Output the [x, y] coordinate of the center of the cell containing the given text.  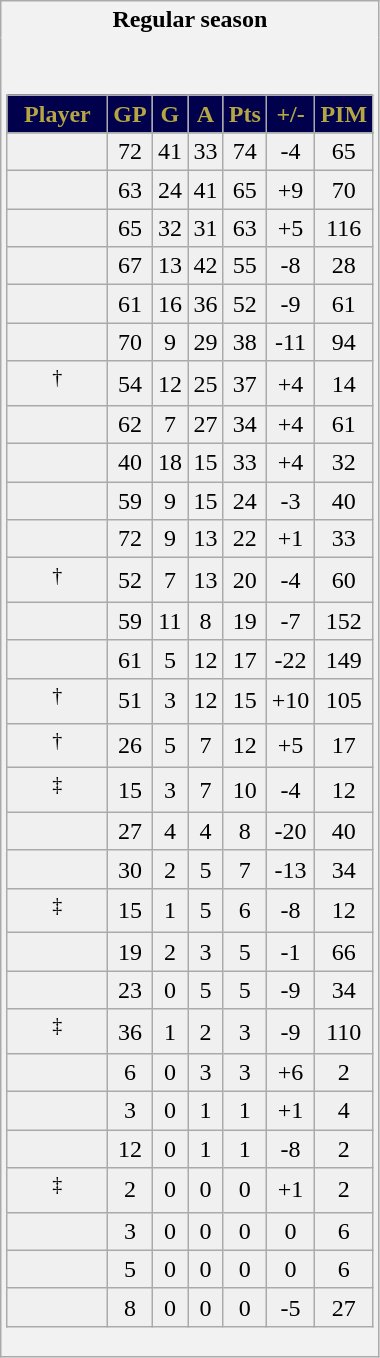
Pts [244, 114]
74 [244, 152]
30 [130, 869]
18 [170, 463]
66 [344, 952]
42 [206, 266]
62 [130, 425]
-11 [290, 342]
54 [130, 384]
116 [344, 228]
152 [344, 621]
67 [130, 266]
PIM [344, 114]
38 [244, 342]
28 [344, 266]
26 [130, 746]
20 [244, 580]
+9 [290, 190]
23 [130, 990]
+6 [290, 1073]
110 [344, 1032]
22 [244, 539]
+/- [290, 114]
GP [130, 114]
A [206, 114]
31 [206, 228]
25 [206, 384]
Player [58, 114]
-5 [290, 1307]
29 [206, 342]
Regular season [190, 20]
+10 [290, 702]
60 [344, 580]
37 [244, 384]
-20 [290, 831]
G [170, 114]
16 [170, 304]
-3 [290, 501]
105 [344, 702]
10 [244, 790]
-7 [290, 621]
14 [344, 384]
51 [130, 702]
11 [170, 621]
55 [244, 266]
-1 [290, 952]
-13 [290, 869]
94 [344, 342]
149 [344, 659]
-22 [290, 659]
